Identify which cell holds the provided text, then report its [x, y] central coordinate. 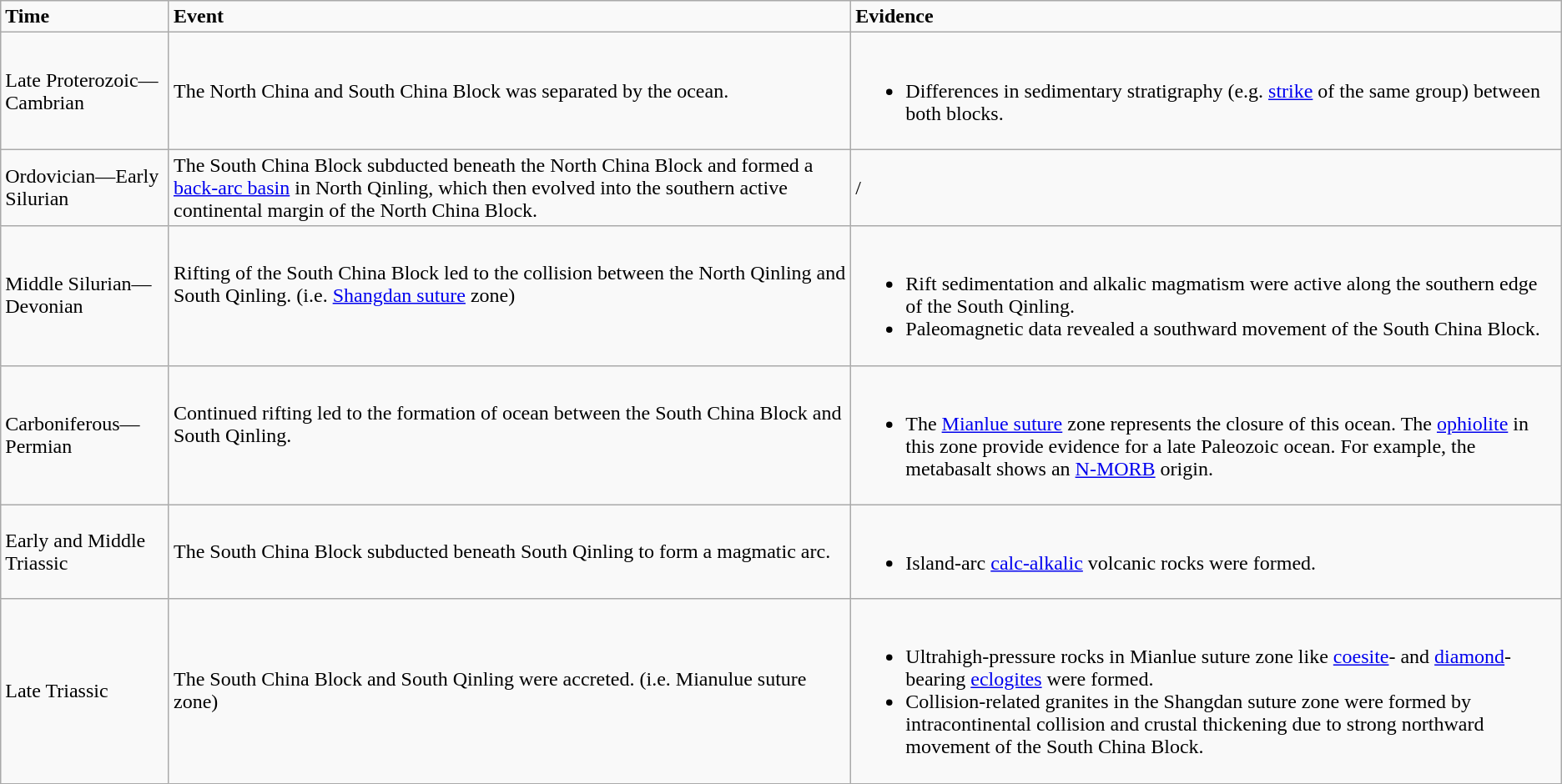
Rifting of the South China Block led to the collision between the North Qinling and South Qinling. (i.e. Shangdan suture zone) [509, 295]
The North China and South China Block was separated by the ocean. [509, 91]
Late Proterozoic—Cambrian [85, 91]
Differences in sedimentary stratigraphy (e.g. strike of the same group) between both blocks. [1207, 91]
/ [1207, 188]
Island-arc calc-alkalic volcanic rocks were formed. [1207, 552]
Evidence [1207, 17]
Ordovician—Early Silurian [85, 188]
Event [509, 17]
The South China Block subducted beneath South Qinling to form a magmatic arc. [509, 552]
Early and Middle Triassic [85, 552]
Late Triassic [85, 691]
Time [85, 17]
The South China Block and South Qinling were accreted. (i.e. Mianulue suture zone) [509, 691]
Continued rifting led to the formation of ocean between the South China Block and South Qinling. [509, 435]
Carboniferous—Permian [85, 435]
Middle Silurian—Devonian [85, 295]
